Capture the cell that displays the provided text and extract its (x, y) central coordinate. 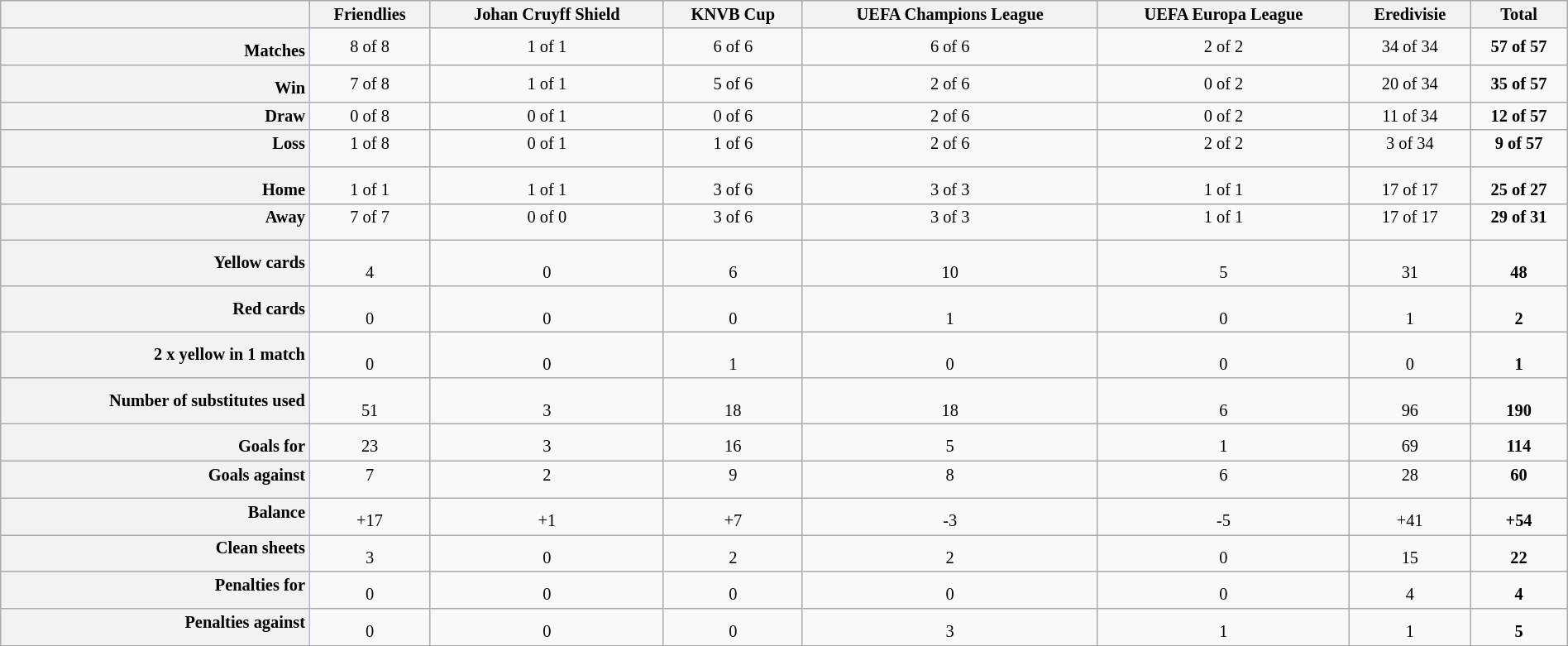
16 (733, 443)
22 (1518, 553)
0 of 0 (547, 222)
Goals against (155, 480)
Friendlies (370, 14)
Home (155, 185)
114 (1518, 443)
48 (1518, 264)
60 (1518, 480)
+54 (1518, 516)
34 of 34 (1410, 46)
7 of 8 (370, 84)
Loss (155, 149)
69 (1410, 443)
Matches (155, 46)
0 of 6 (733, 116)
1 of 6 (733, 149)
25 of 27 (1518, 185)
Goals for (155, 443)
10 (949, 264)
Draw (155, 116)
35 of 57 (1518, 84)
Win (155, 84)
190 (1518, 401)
57 of 57 (1518, 46)
Eredivisie (1410, 14)
Away (155, 222)
8 (949, 480)
7 (370, 480)
12 of 57 (1518, 116)
Johan Cruyff Shield (547, 14)
15 (1410, 553)
23 (370, 443)
9 (733, 480)
Number of substitutes used (155, 401)
Penalties for (155, 591)
Total (1518, 14)
96 (1410, 401)
UEFA Champions League (949, 14)
9 of 57 (1518, 149)
31 (1410, 264)
+1 (547, 516)
1 of 8 (370, 149)
51 (370, 401)
+17 (370, 516)
0 of 8 (370, 116)
11 of 34 (1410, 116)
28 (1410, 480)
+41 (1410, 516)
7 of 7 (370, 222)
-3 (949, 516)
5 of 6 (733, 84)
Yellow cards (155, 264)
29 of 31 (1518, 222)
Balance (155, 516)
Red cards (155, 309)
-5 (1224, 516)
2 x yellow in 1 match (155, 356)
KNVB Cup (733, 14)
UEFA Europa League (1224, 14)
Clean sheets (155, 553)
3 of 34 (1410, 149)
+7 (733, 516)
20 of 34 (1410, 84)
Penalties against (155, 627)
8 of 8 (370, 46)
